Return the [X, Y] coordinate for the center point of the cell that contains the specified text.  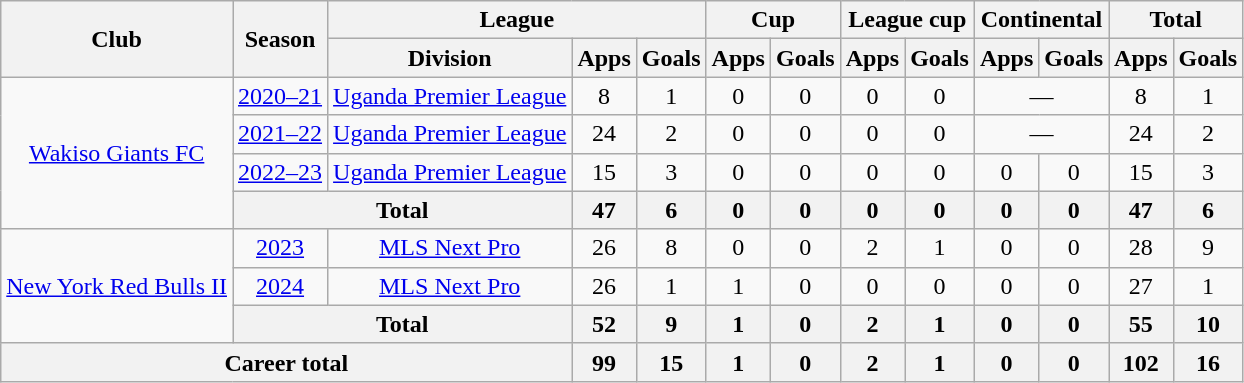
Career total [286, 362]
League [517, 20]
2020–21 [280, 96]
2022–23 [280, 172]
2023 [280, 248]
10 [1208, 324]
Season [280, 39]
2021–22 [280, 134]
28 [1141, 248]
Club [117, 39]
2024 [280, 286]
Cup [773, 20]
99 [604, 362]
55 [1141, 324]
New York Red Bulls II [117, 286]
27 [1141, 286]
League cup [907, 20]
Continental [1041, 20]
102 [1141, 362]
Wakiso Giants FC [117, 153]
Division [450, 58]
52 [604, 324]
16 [1208, 362]
